Pinpoint the cell where the given text exists, returning its [x, y] midpoint coordinate. 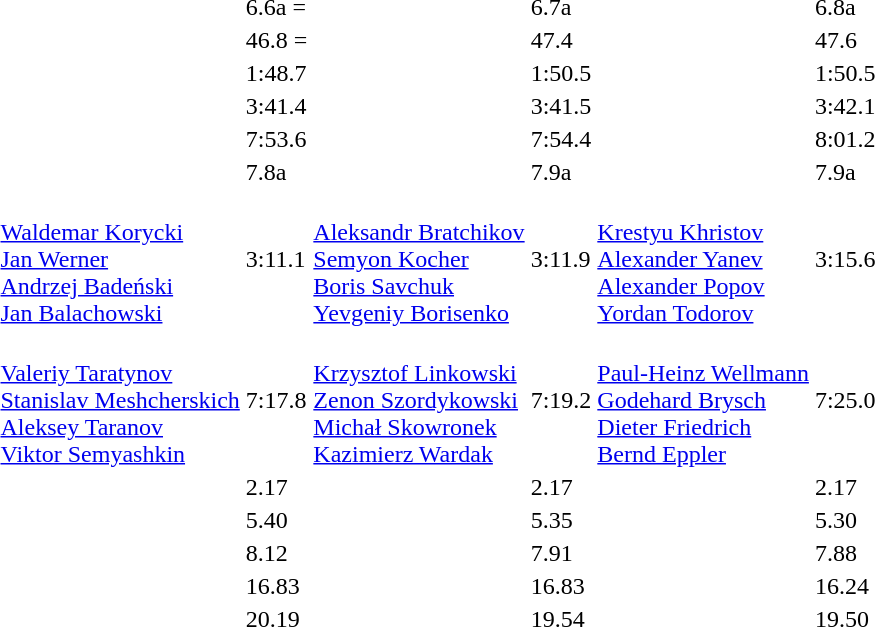
Aleksandr BratchikovSemyon KocherBoris SavchukYevgeniy Borisenko [419, 259]
46.8 = [276, 40]
7:19.2 [561, 400]
3:11.9 [561, 259]
Krestyu KhristovAlexander YanevAlexander PopovYordan Todorov [704, 259]
7:53.6 [276, 139]
7:54.4 [561, 139]
Paul-Heinz WellmannGodehard BryschDieter FriedrichBernd Eppler [704, 400]
3:41.5 [561, 106]
1:48.7 [276, 73]
5.40 [276, 520]
5.35 [561, 520]
8.12 [276, 553]
1:50.5 [561, 73]
7.9a [561, 172]
7.8a [276, 172]
3:41.4 [276, 106]
7.91 [561, 553]
3:11.1 [276, 259]
47.4 [561, 40]
Krzysztof LinkowskiZenon SzordykowskiMichał SkowronekKazimierz Wardak [419, 400]
7:17.8 [276, 400]
